Detect which cell encompasses the target text, then output its [X, Y] center coordinate. 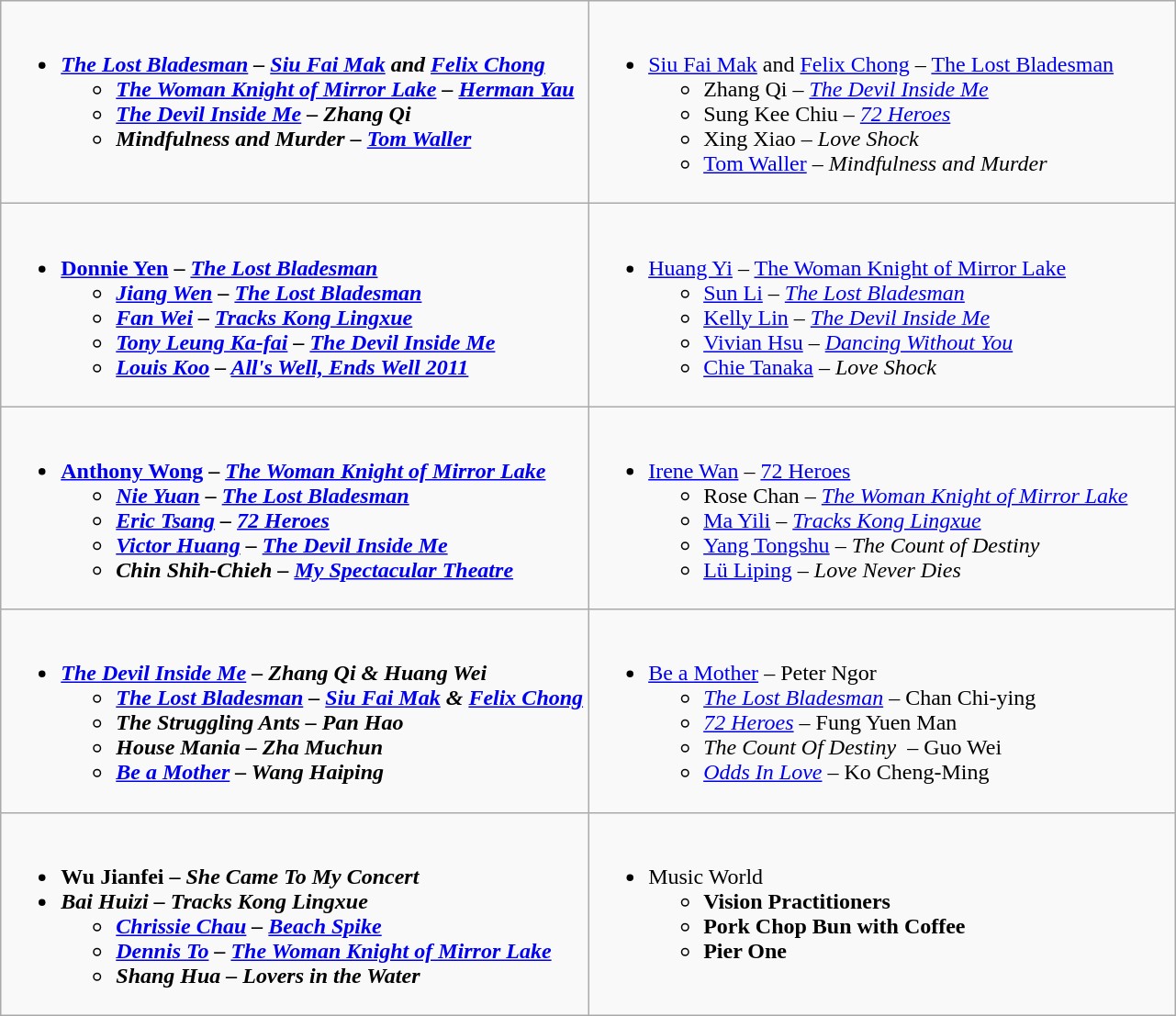
Be a Mother – Peter NgorThe Lost Bladesman – Chan Chi-ying72 Heroes – Fung Yuen ManThe Count Of Destiny – Guo WeiOdds In Love – Ko Cheng-Ming [882, 710]
Music WorldVision PractitionersPork Chop Bun with CoffeePier One [882, 914]
